Find where the given text appears and provide that cell's center as (x, y) coordinate. 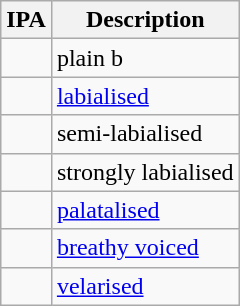
IPA (26, 20)
velarised (145, 286)
breathy voiced (145, 248)
strongly labialised (145, 172)
labialised (145, 96)
semi-labialised (145, 134)
palatalised (145, 210)
Description (145, 20)
plain b (145, 58)
